Return (X, Y) of the center of cell containing provided text 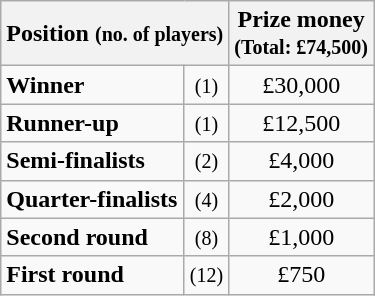
Winner (92, 85)
£30,000 (302, 85)
Second round (92, 237)
Semi-finalists (92, 161)
£4,000 (302, 161)
First round (92, 275)
(12) (206, 275)
£1,000 (302, 237)
(4) (206, 199)
Position (no. of players) (115, 34)
£2,000 (302, 199)
Runner-up (92, 123)
(2) (206, 161)
Quarter-finalists (92, 199)
(8) (206, 237)
£750 (302, 275)
£12,500 (302, 123)
Prize money(Total: £74,500) (302, 34)
